For the text-containing cell, return its midpoint in [X, Y] coordinate format. 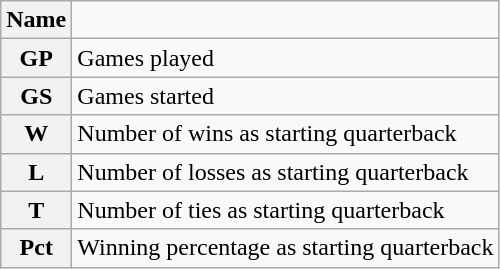
L [36, 172]
Winning percentage as starting quarterback [286, 248]
Name [36, 20]
Games played [286, 58]
Pct [36, 248]
W [36, 134]
Games started [286, 96]
GP [36, 58]
GS [36, 96]
Number of wins as starting quarterback [286, 134]
T [36, 210]
Number of ties as starting quarterback [286, 210]
Number of losses as starting quarterback [286, 172]
